Determine the (x, y) coordinate at the center of the cell enclosing the given text.  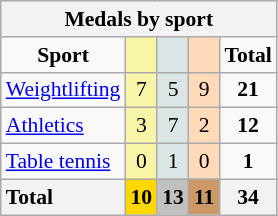
5 (173, 90)
10 (141, 197)
12 (248, 126)
11 (204, 197)
9 (204, 90)
2 (204, 126)
Medals by sport (139, 19)
Sport (64, 55)
Table tennis (64, 162)
21 (248, 90)
13 (173, 197)
34 (248, 197)
Weightlifting (64, 90)
3 (141, 126)
Athletics (64, 126)
